For the text-containing cell, return its midpoint in (x, y) coordinate format. 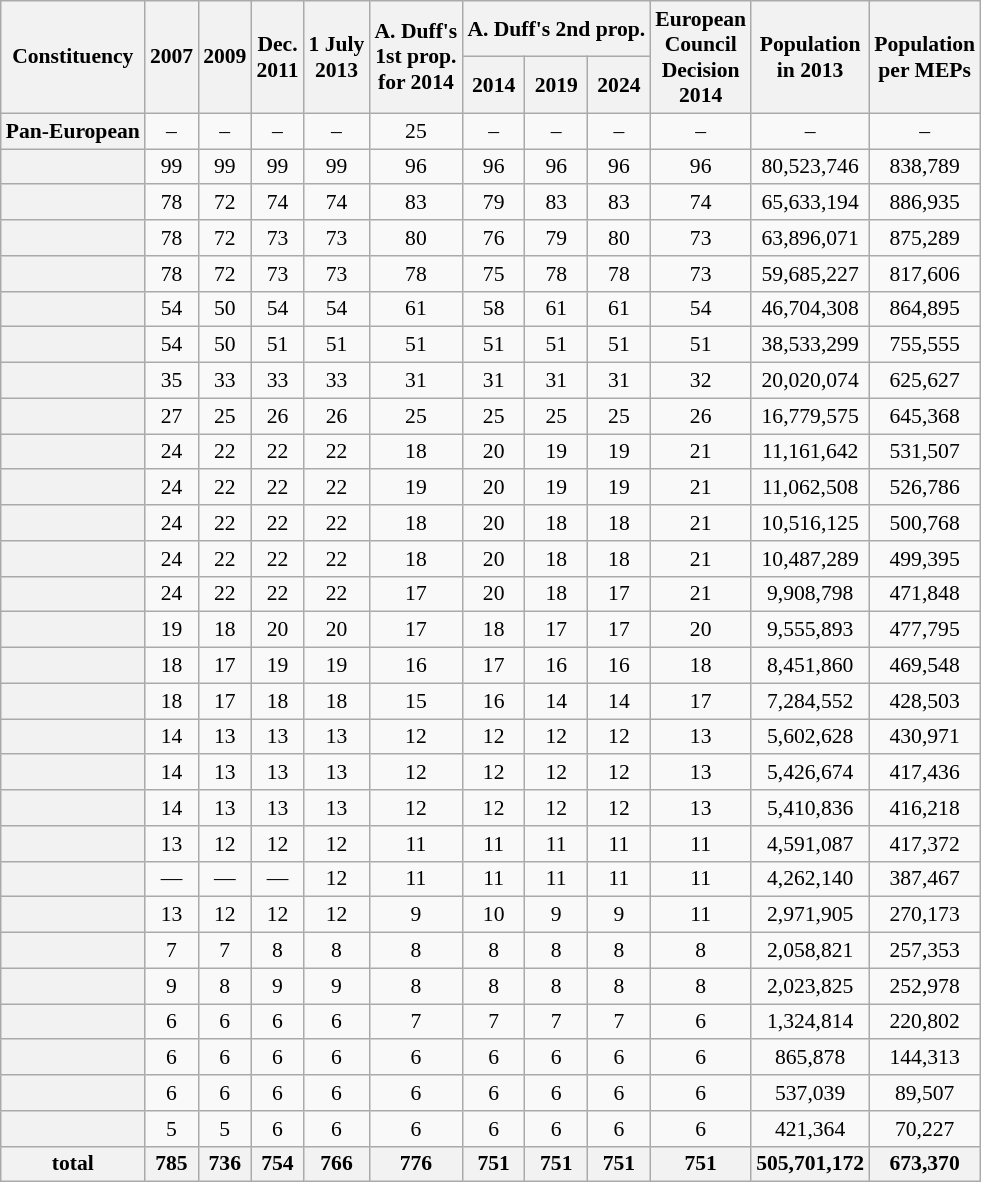
5,410,836 (810, 808)
838,789 (924, 167)
4,591,087 (810, 844)
8,451,860 (810, 666)
Constituency (73, 57)
Pan-European (73, 131)
875,289 (924, 238)
144,313 (924, 1058)
4,262,140 (810, 879)
776 (416, 1164)
59,685,227 (810, 274)
2,023,825 (810, 986)
38,533,299 (810, 345)
16,779,575 (810, 416)
Dec.2011 (277, 57)
70,227 (924, 1129)
A. Duff's 2nd prop. (556, 29)
EuropeanCouncilDecision2014 (700, 57)
Populationper MEPs (924, 57)
471,848 (924, 594)
10,487,289 (810, 559)
220,802 (924, 1022)
416,218 (924, 808)
864,895 (924, 309)
645,368 (924, 416)
2007 (172, 57)
417,372 (924, 844)
766 (337, 1164)
625,627 (924, 381)
500,768 (924, 523)
469,548 (924, 666)
11,161,642 (810, 452)
58 (494, 309)
27 (172, 416)
673,370 (924, 1164)
2,058,821 (810, 951)
736 (224, 1164)
2019 (556, 85)
1 July 2013 (337, 57)
total (73, 1164)
5,426,674 (810, 773)
80,523,746 (810, 167)
252,978 (924, 986)
257,353 (924, 951)
785 (172, 1164)
10,516,125 (810, 523)
477,795 (924, 630)
2024 (620, 85)
46,704,308 (810, 309)
505,701,172 (810, 1164)
417,436 (924, 773)
865,878 (810, 1058)
430,971 (924, 737)
270,173 (924, 915)
9,908,798 (810, 594)
2009 (224, 57)
20,020,074 (810, 381)
89,507 (924, 1093)
499,395 (924, 559)
11,062,508 (810, 488)
2,971,905 (810, 915)
2014 (494, 85)
76 (494, 238)
9,555,893 (810, 630)
421,364 (810, 1129)
1,324,814 (810, 1022)
65,633,194 (810, 203)
755,555 (924, 345)
75 (494, 274)
15 (416, 701)
63,896,071 (810, 238)
817,606 (924, 274)
428,503 (924, 701)
10 (494, 915)
A. Duff's 1st prop.for 2014 (416, 57)
7,284,552 (810, 701)
886,935 (924, 203)
Populationin 2013 (810, 57)
531,507 (924, 452)
32 (700, 381)
35 (172, 381)
387,467 (924, 879)
526,786 (924, 488)
754 (277, 1164)
537,039 (810, 1093)
5,602,628 (810, 737)
